Extract the (x, y) coordinate from the center of the cell holding the provided text.  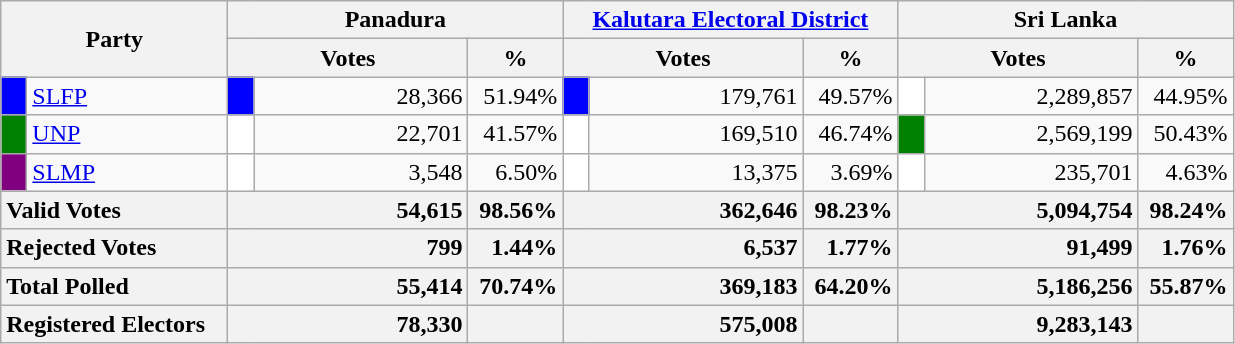
235,701 (1031, 172)
98.56% (516, 210)
Registered Electors (114, 324)
Total Polled (114, 286)
179,761 (696, 96)
55.87% (1186, 286)
Sri Lanka (1066, 20)
98.23% (850, 210)
64.20% (850, 286)
9,283,143 (1018, 324)
799 (348, 248)
2,289,857 (1031, 96)
SLFP (128, 96)
46.74% (850, 134)
Rejected Votes (114, 248)
49.57% (850, 96)
28,366 (361, 96)
55,414 (348, 286)
UNP (128, 134)
44.95% (1186, 96)
Valid Votes (114, 210)
169,510 (696, 134)
3,548 (361, 172)
4.63% (1186, 172)
5,094,754 (1018, 210)
575,008 (683, 324)
6.50% (516, 172)
SLMP (128, 172)
Kalutara Electoral District (730, 20)
362,646 (683, 210)
Party (114, 39)
6,537 (683, 248)
Panadura (396, 20)
41.57% (516, 134)
51.94% (516, 96)
78,330 (348, 324)
70.74% (516, 286)
54,615 (348, 210)
1.44% (516, 248)
1.77% (850, 248)
3.69% (850, 172)
22,701 (361, 134)
50.43% (1186, 134)
2,569,199 (1031, 134)
13,375 (696, 172)
369,183 (683, 286)
5,186,256 (1018, 286)
98.24% (1186, 210)
91,499 (1018, 248)
1.76% (1186, 248)
